Pinpoint the cell where the given text exists, returning its [x, y] midpoint coordinate. 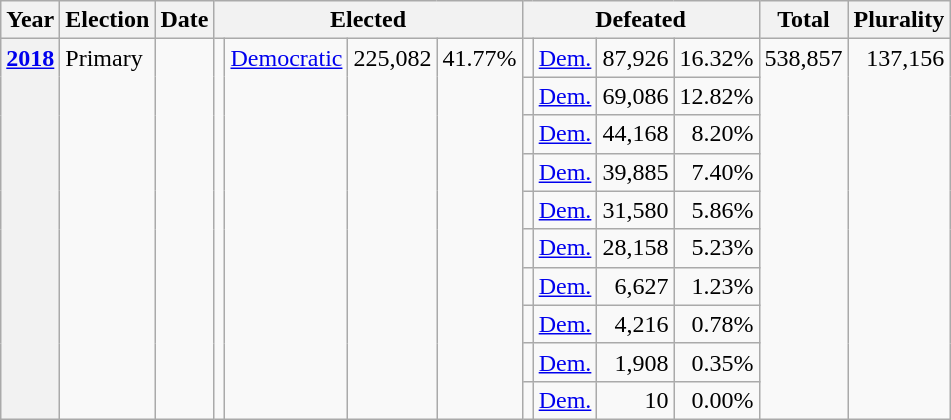
69,086 [636, 96]
Plurality [899, 20]
Election [108, 20]
6,627 [636, 286]
Elected [368, 20]
Primary [108, 230]
0.00% [716, 400]
39,885 [636, 172]
1.23% [716, 286]
Democratic [286, 230]
Year [30, 20]
44,168 [636, 134]
41.77% [480, 230]
28,158 [636, 248]
1,908 [636, 362]
10 [636, 400]
4,216 [636, 324]
12.82% [716, 96]
31,580 [636, 210]
Total [804, 20]
Defeated [640, 20]
137,156 [899, 230]
225,082 [392, 230]
5.86% [716, 210]
538,857 [804, 230]
87,926 [636, 58]
8.20% [716, 134]
7.40% [716, 172]
Date [184, 20]
0.78% [716, 324]
16.32% [716, 58]
0.35% [716, 362]
5.23% [716, 248]
2018 [30, 230]
